Pinpoint the cell where the given text exists, returning its (X, Y) midpoint coordinate. 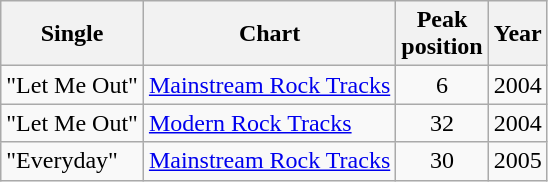
"Everyday" (72, 161)
32 (442, 123)
Peakposition (442, 34)
Modern Rock Tracks (269, 123)
2005 (518, 161)
30 (442, 161)
Chart (269, 34)
6 (442, 85)
Single (72, 34)
Year (518, 34)
